Return the [X, Y] coordinate for the center point of the cell that contains the specified text.  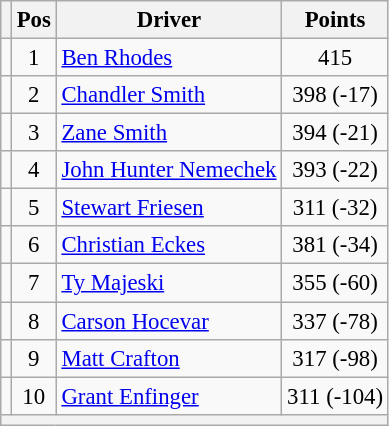
3 [34, 133]
Ben Rhodes [169, 58]
Grant Enfinger [169, 396]
Pos [34, 20]
394 (-21) [336, 133]
398 (-17) [336, 95]
6 [34, 245]
381 (-34) [336, 245]
7 [34, 283]
10 [34, 396]
Christian Eckes [169, 245]
John Hunter Nemechek [169, 170]
4 [34, 170]
2 [34, 95]
Stewart Friesen [169, 208]
5 [34, 208]
355 (-60) [336, 283]
Ty Majeski [169, 283]
415 [336, 58]
317 (-98) [336, 358]
Points [336, 20]
Matt Crafton [169, 358]
393 (-22) [336, 170]
Carson Hocevar [169, 321]
Driver [169, 20]
1 [34, 58]
Chandler Smith [169, 95]
8 [34, 321]
9 [34, 358]
Zane Smith [169, 133]
311 (-32) [336, 208]
311 (-104) [336, 396]
337 (-78) [336, 321]
